Scan for the cell matching the given text and deliver its [X, Y] coordinate at center. 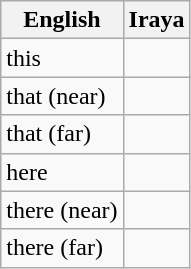
English [62, 20]
there (far) [62, 248]
Iraya [156, 20]
that (far) [62, 134]
that (near) [62, 96]
this [62, 58]
there (near) [62, 210]
here [62, 172]
